Find where the given text appears and provide that cell's center as (X, Y) coordinate. 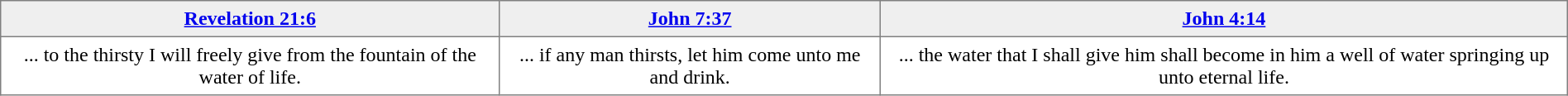
... the water that I shall give him shall become in him a well of water springing up unto eternal life. (1224, 65)
John 7:37 (690, 19)
John 4:14 (1224, 19)
Revelation 21:6 (250, 19)
... if any man thirsts, let him come unto me and drink. (690, 65)
... to the thirsty I will freely give from the fountain of the water of life. (250, 65)
